Detect which cell encompasses the target text, then output its [X, Y] center coordinate. 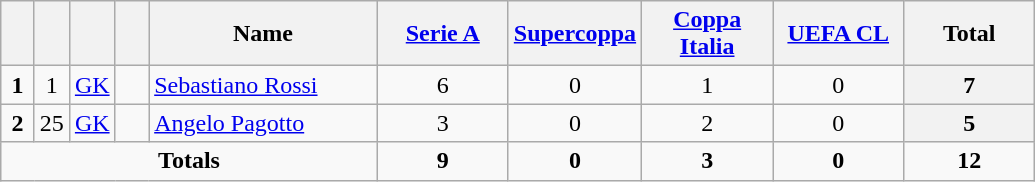
Coppa Italia [708, 34]
Name [264, 34]
Total [970, 34]
Sebastiano Rossi [264, 85]
12 [970, 161]
6 [442, 85]
Totals [189, 161]
Supercoppa [574, 34]
9 [442, 161]
7 [970, 85]
5 [970, 123]
Serie A [442, 34]
Angelo Pagotto [264, 123]
25 [52, 123]
UEFA CL [838, 34]
